Output the (X, Y) coordinate of the center of the cell containing the given text.  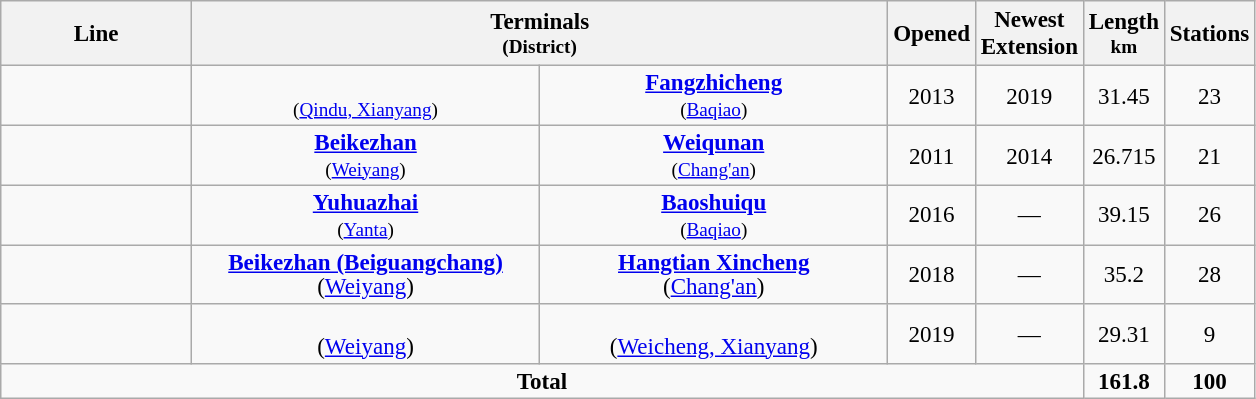
Total (542, 382)
26 (1209, 216)
(Weicheng, Xianyang) (714, 334)
Hangtian Xincheng(Chang'an) (714, 276)
Weiqunan(Chang'an) (714, 156)
21 (1209, 156)
23 (1209, 96)
2011 (932, 156)
Yuhuazhai(Yanta) (365, 216)
Stations (1209, 34)
Fangzhicheng(Baqiao) (714, 96)
2016 (932, 216)
Beikezhan (Beiguangchang)(Weiyang) (365, 276)
31.45 (1124, 96)
Baoshuiqu(Baqiao) (714, 216)
Lengthkm (1124, 34)
Opened (932, 34)
9 (1209, 334)
(Qindu, Xianyang) (365, 96)
Line (96, 34)
(Weiyang) (365, 334)
100 (1209, 382)
2014 (1029, 156)
NewestExtension (1029, 34)
29.31 (1124, 334)
35.2 (1124, 276)
161.8 (1124, 382)
2018 (932, 276)
2013 (932, 96)
Terminals(District) (539, 34)
28 (1209, 276)
39.15 (1124, 216)
26.715 (1124, 156)
Beikezhan(Weiyang) (365, 156)
